Return [x, y] of the center of cell containing provided text 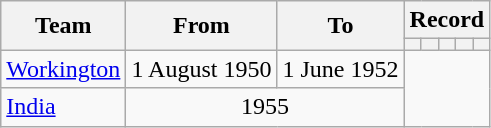
India [64, 107]
1 August 1950 [202, 69]
Workington [64, 69]
Team [64, 26]
1955 [265, 107]
Record [447, 20]
1 June 1952 [340, 69]
From [202, 26]
To [340, 26]
